Output the (x, y) coordinate of the center of the cell containing the given text.  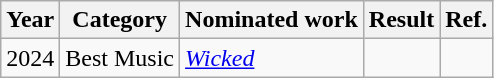
Nominated work (272, 20)
Category (120, 20)
Wicked (272, 58)
Result (401, 20)
2024 (30, 58)
Best Music (120, 58)
Year (30, 20)
Ref. (466, 20)
